Determine the (x, y) coordinate at the center of the cell enclosing the given text.  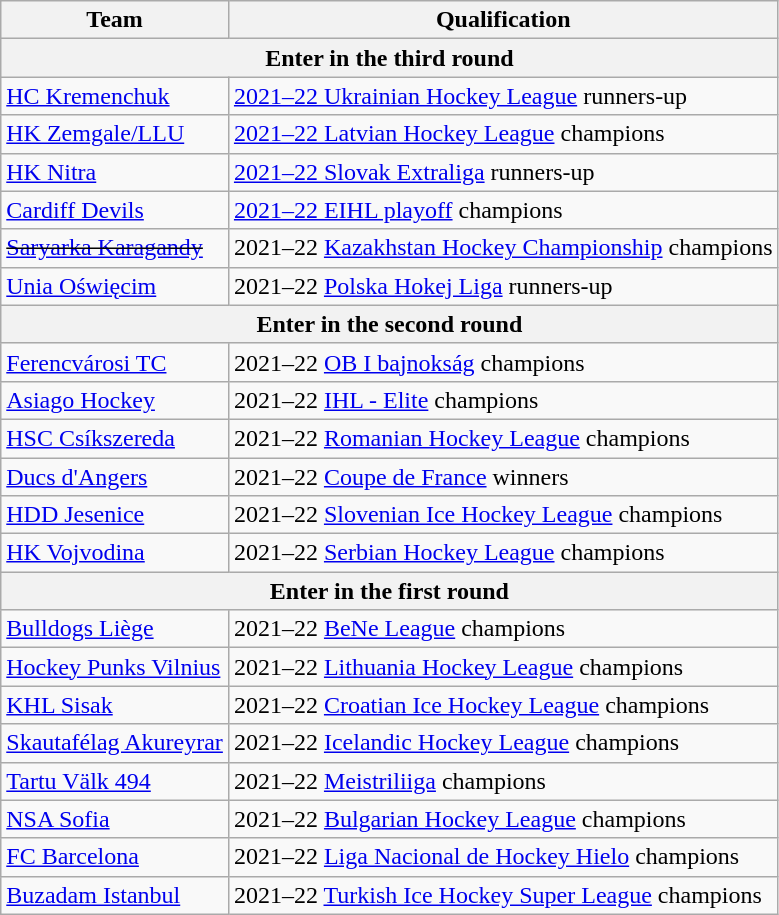
Saryarka Karagandy (115, 248)
2021–22 Ukrainian Hockey League runners-up (503, 96)
2021–22 Polska Hokej Liga runners-up (503, 286)
2021–22 IHL - Elite champions (503, 400)
Buzadam Istanbul (115, 895)
2021–22 Romanian Hockey League champions (503, 438)
2021–22 Slovak Extraliga runners-up (503, 172)
2021–22 Meistriliiga champions (503, 781)
NSA Sofia (115, 819)
2021–22 Serbian Hockey League champions (503, 553)
Team (115, 20)
Enter in the second round (390, 324)
Cardiff Devils (115, 210)
2021–22 Liga Nacional de Hockey Hielo champions (503, 857)
Ferencvárosi TC (115, 362)
Qualification (503, 20)
2021–22 Latvian Hockey League champions (503, 134)
2021–22 Bulgarian Hockey League champions (503, 819)
HDD Jesenice (115, 515)
HK Nitra (115, 172)
2021–22 Icelandic Hockey League champions (503, 743)
HK Vojvodina (115, 553)
HSC Csíkszereda (115, 438)
2021–22 Lithuania Hockey League champions (503, 667)
Hockey Punks Vilnius (115, 667)
Tartu Välk 494 (115, 781)
2021–22 Coupe de France winners (503, 477)
2021–22 Turkish Ice Hockey Super League champions (503, 895)
HC Kremenchuk (115, 96)
2021–22 EIHL playoff champions (503, 210)
HK Zemgale/LLU (115, 134)
Unia Oświęcim (115, 286)
KHL Sisak (115, 705)
Enter in the third round (390, 58)
Enter in the first round (390, 591)
2021–22 OB I bajnokság champions (503, 362)
2021–22 Croatian Ice Hockey League champions (503, 705)
FC Barcelona (115, 857)
2021–22 Kazakhstan Hockey Championship champions (503, 248)
2021–22 Slovenian Ice Hockey League champions (503, 515)
Asiago Hockey (115, 400)
Skautafélag Akureyrar (115, 743)
2021–22 BeNe League champions (503, 629)
Ducs d'Angers (115, 477)
Bulldogs Liège (115, 629)
